Detect which cell encompasses the target text, then output its (x, y) center coordinate. 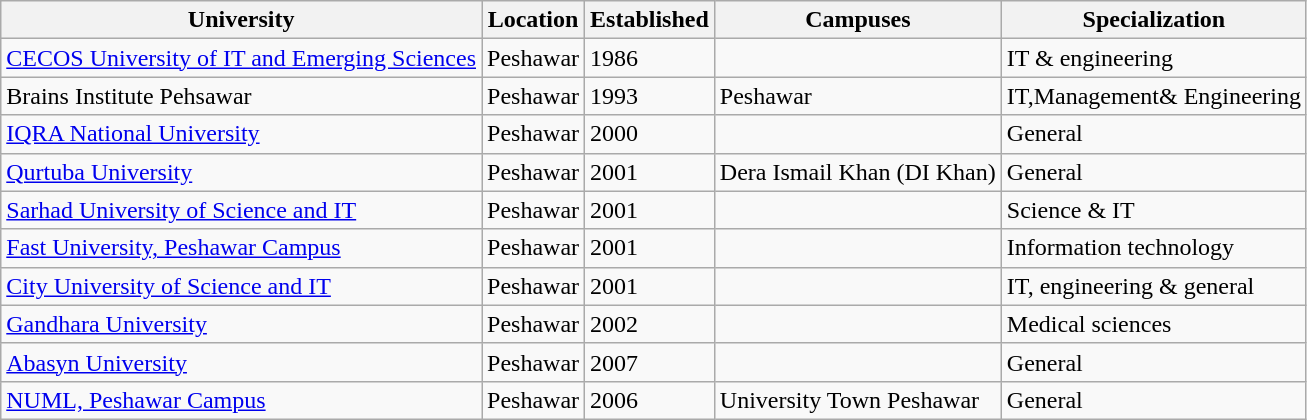
Specialization (1154, 20)
Fast University, Peshawar Campus (242, 248)
IT & engineering (1154, 58)
Information technology (1154, 248)
IT, engineering & general (1154, 286)
2002 (650, 324)
Sarhad University of Science and IT (242, 210)
NUML, Peshawar Campus (242, 400)
2007 (650, 362)
Campuses (858, 20)
Qurtuba University (242, 172)
1986 (650, 58)
University Town Peshawar (858, 400)
City University of Science and IT (242, 286)
2006 (650, 400)
1993 (650, 96)
Science & IT (1154, 210)
IQRA National University (242, 134)
Dera Ismail Khan (DI Khan) (858, 172)
Gandhara University (242, 324)
Medical sciences (1154, 324)
University (242, 20)
Abasyn University (242, 362)
IT,Management& Engineering (1154, 96)
Location (534, 20)
Established (650, 20)
2000 (650, 134)
CECOS University of IT and Emerging Sciences (242, 58)
Brains Institute Pehsawar (242, 96)
